Output the (x, y) coordinate of the center of the cell containing the given text.  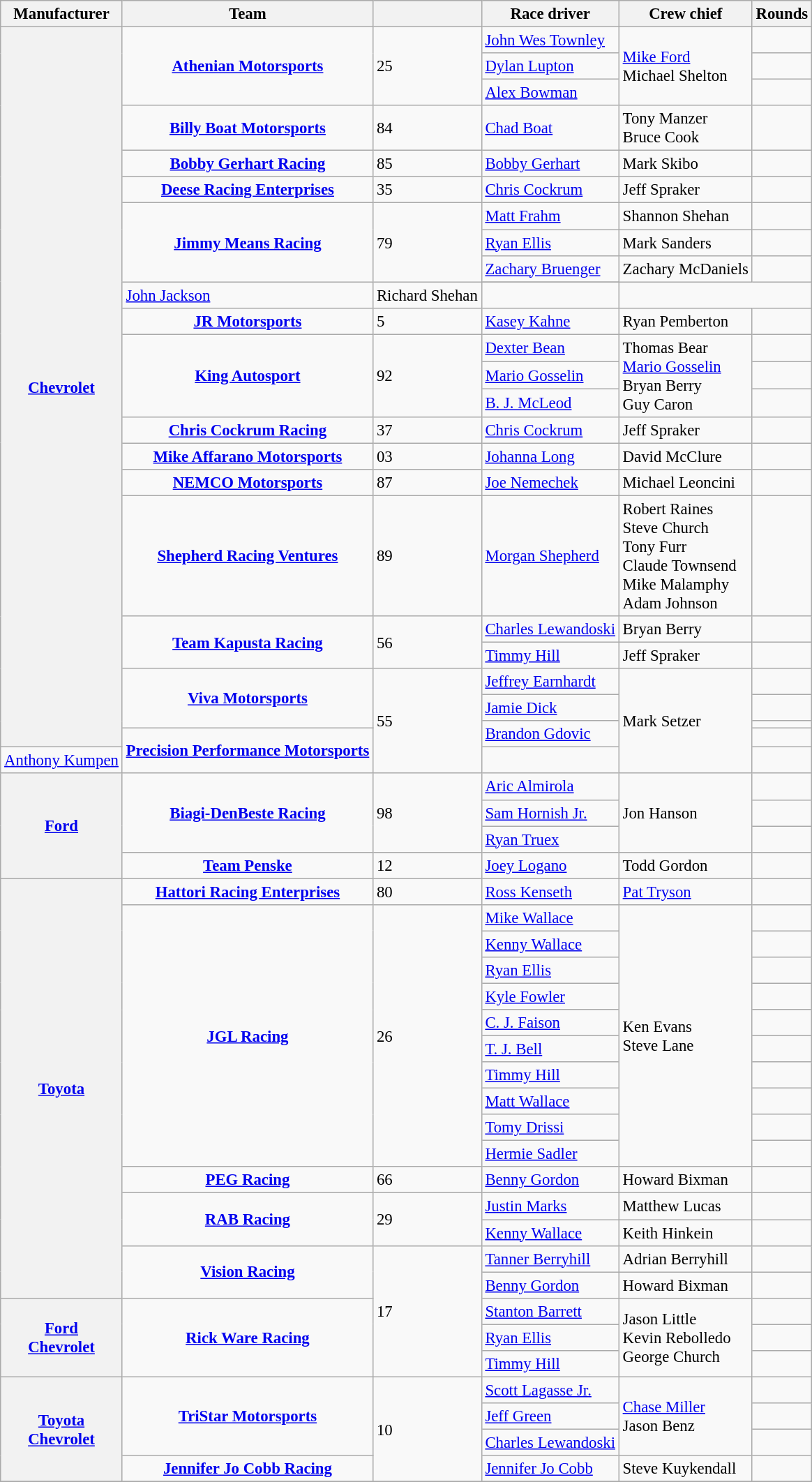
Vision Racing (247, 1271)
Kyle Fowler (550, 996)
55 (427, 721)
Ryan Pemberton (685, 321)
Shepherd Racing Ventures (247, 555)
Precision Performance Motorsports (247, 751)
29 (427, 1220)
Matt Wallace (550, 1102)
Rounds (781, 14)
Johanna Long (550, 456)
Team (247, 14)
Alex Bowman (550, 93)
Sam Hornish Jr. (550, 813)
Toyota Chevrolet (61, 1429)
92 (427, 375)
10 (427, 1429)
79 (427, 243)
Jason Little Kevin Rebolledo George Church (685, 1337)
35 (427, 190)
David McClure (685, 456)
84 (427, 128)
Stanton Barrett (550, 1311)
Jennifer Jo Cobb Racing (247, 1469)
Matt Frahm (550, 216)
17 (427, 1311)
Dexter Bean (550, 348)
Mike Affarano Motorsports (247, 456)
Ford (61, 826)
Bobby Gerhart Racing (247, 164)
Hattori Racing Enterprises (247, 892)
Ross Kenseth (550, 892)
Joe Nemechek (550, 483)
Morgan Shepherd (550, 555)
Team Penske (247, 865)
B. J. McLeod (550, 403)
Thomas Bear Mario Gosselin Bryan Berry Guy Caron (685, 375)
66 (427, 1180)
Kasey Kahne (550, 321)
Rick Ware Racing (247, 1337)
87 (427, 483)
Michael Leoncini (685, 483)
JR Motorsports (247, 321)
Athenian Motorsports (247, 67)
JGL Racing (247, 1036)
Jeff Green (550, 1416)
Tomy Drissi (550, 1128)
85 (427, 164)
5 (427, 321)
Matthew Lucas (685, 1206)
Anthony Kumpen (61, 761)
Deese Racing Enterprises (247, 190)
Todd Gordon (685, 865)
Billy Boat Motorsports (247, 128)
Joey Logano (550, 865)
Zachary Bruenger (550, 269)
Mike Ford Michael Shelton (685, 67)
Viva Motorsports (247, 698)
Aric Almirola (550, 787)
Crew chief (685, 14)
Adrian Berryhill (685, 1259)
King Autosport (247, 375)
37 (427, 431)
Robert Raines Steve Church Tony Furr Claude Townsend Mike Malamphy Adam Johnson (685, 555)
Ryan Truex (550, 839)
Shannon Shehan (685, 216)
Jamie Dick (550, 708)
Pat Tryson (685, 892)
98 (427, 814)
Jon Hanson (685, 814)
26 (427, 1036)
Richard Shehan (427, 295)
Ken Evans Steve Lane (685, 1036)
Jeffrey Earnhardt (550, 682)
Scott Lagasse Jr. (550, 1390)
Bobby Gerhart (550, 164)
Tanner Berryhill (550, 1259)
89 (427, 555)
C. J. Faison (550, 1023)
Team Kapusta Racing (247, 642)
56 (427, 642)
Dylan Lupton (550, 66)
Keith Hinkein (685, 1233)
Biagi-DenBeste Racing (247, 814)
Mike Wallace (550, 918)
Hermie Sadler (550, 1154)
John Wes Townley (550, 40)
03 (427, 456)
Bryan Berry (685, 629)
Race driver (550, 14)
RAB Racing (247, 1220)
Chevrolet (61, 387)
Ford Chevrolet (61, 1337)
Chris Cockrum Racing (247, 431)
Brandon Gdovic (550, 734)
12 (427, 865)
Mark Sanders (685, 243)
Mark Setzer (685, 721)
Toyota (61, 1088)
TriStar Motorsports (247, 1416)
Justin Marks (550, 1206)
Zachary McDaniels (685, 269)
Mario Gosselin (550, 376)
NEMCO Motorsports (247, 483)
Chase Miller Jason Benz (685, 1416)
T. J. Bell (550, 1049)
PEG Racing (247, 1180)
25 (427, 67)
Jennifer Jo Cobb (550, 1469)
80 (427, 892)
Manufacturer (61, 14)
Steve Kuykendall (685, 1469)
Tony Manzer Bruce Cook (685, 128)
Jimmy Means Racing (247, 243)
John Jackson (247, 295)
Chad Boat (550, 128)
Mark Skibo (685, 164)
